Output the [x, y] coordinate of the center of the cell containing the given text.  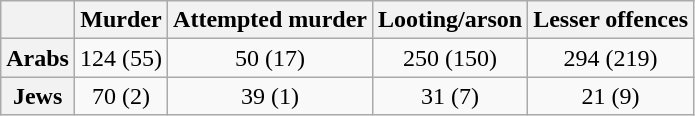
39 (1) [270, 96]
250 (150) [450, 58]
Murder [120, 20]
70 (2) [120, 96]
294 (219) [611, 58]
50 (17) [270, 58]
Arabs [38, 58]
21 (9) [611, 96]
124 (55) [120, 58]
Jews [38, 96]
Lesser offences [611, 20]
Looting/arson [450, 20]
31 (7) [450, 96]
Attempted murder [270, 20]
